Locate the cell with the specified text and output its [X, Y] center coordinate. 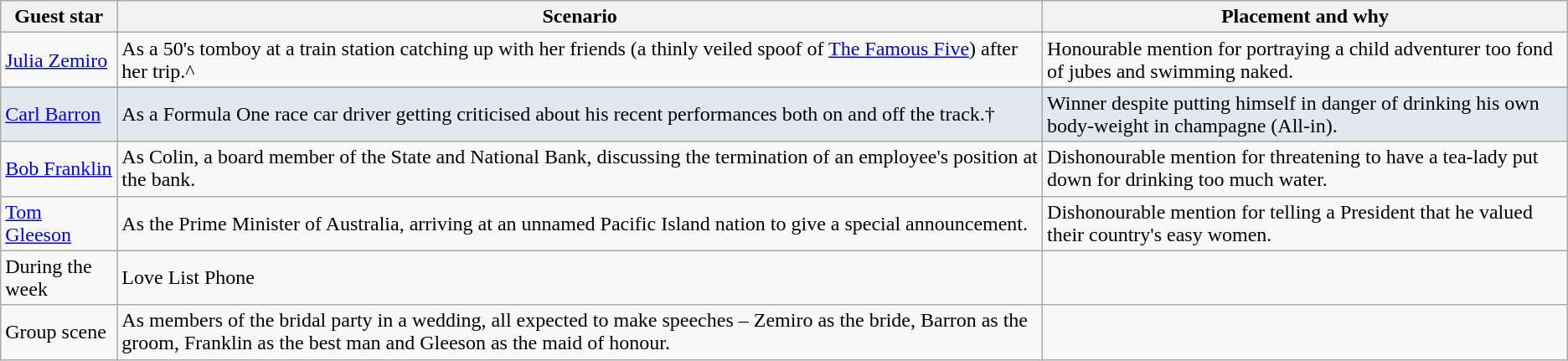
Honourable mention for portraying a child adventurer too fond of jubes and swimming naked. [1305, 60]
As a 50's tomboy at a train station catching up with her friends (a thinly veiled spoof of The Famous Five) after her trip.^ [580, 60]
Dishonourable mention for threatening to have a tea-lady put down for drinking too much water. [1305, 169]
Love List Phone [580, 278]
Tom Gleeson [59, 223]
Winner despite putting himself in danger of drinking his own body-weight in champagne (All-in). [1305, 114]
Scenario [580, 17]
Bob Franklin [59, 169]
As Colin, a board member of the State and National Bank, discussing the termination of an employee's position at the bank. [580, 169]
As the Prime Minister of Australia, arriving at an unnamed Pacific Island nation to give a special announcement. [580, 223]
Guest star [59, 17]
Group scene [59, 332]
During the week [59, 278]
Carl Barron [59, 114]
Dishonourable mention for telling a President that he valued their country's easy women. [1305, 223]
As a Formula One race car driver getting criticised about his recent performances both on and off the track.† [580, 114]
Julia Zemiro [59, 60]
Placement and why [1305, 17]
